From the cell containing the given text, extract its center point as (X, Y) coordinate. 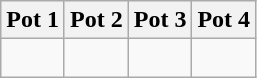
Pot 2 (96, 20)
Pot 3 (160, 20)
Pot 4 (224, 20)
Pot 1 (33, 20)
